Capture the cell that displays the provided text and extract its [x, y] central coordinate. 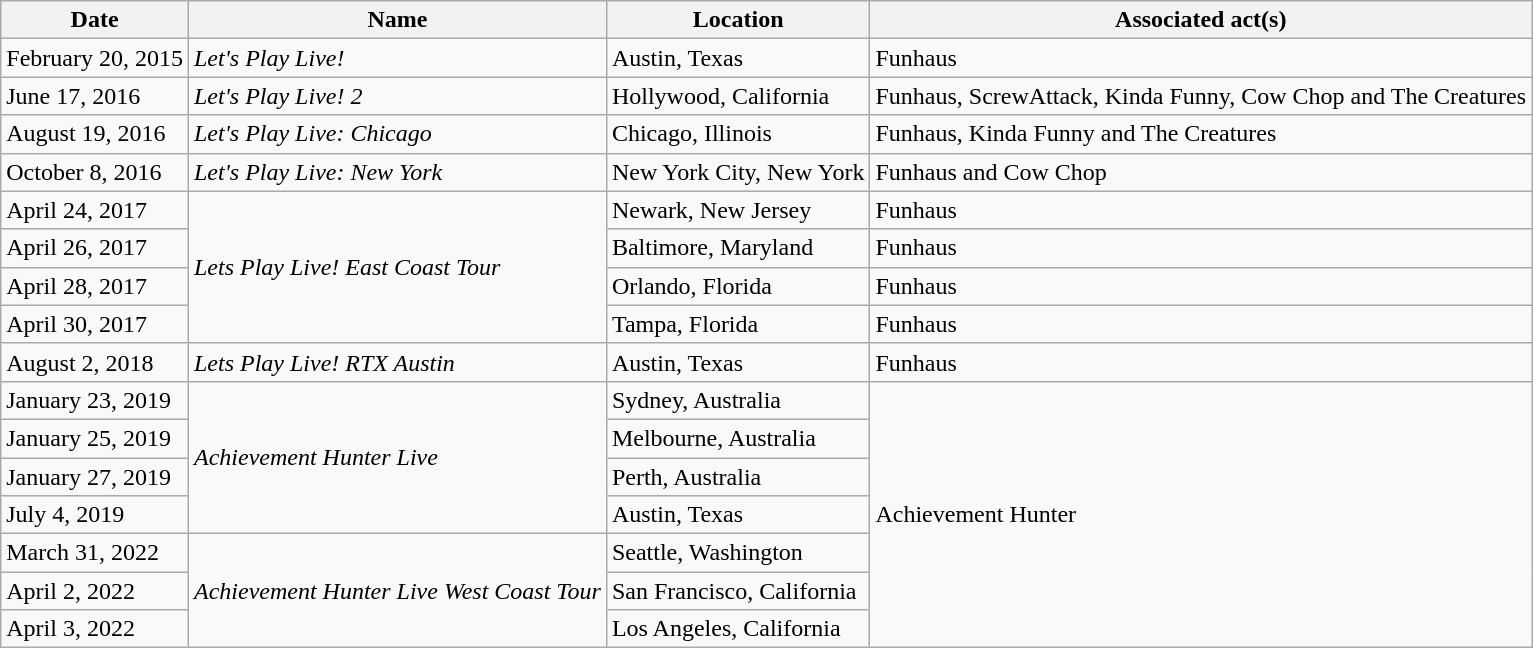
Hollywood, California [738, 96]
October 8, 2016 [95, 172]
March 31, 2022 [95, 553]
January 27, 2019 [95, 477]
Baltimore, Maryland [738, 248]
Funhaus, Kinda Funny and The Creatures [1201, 134]
Achievement Hunter Live West Coast Tour [397, 591]
Perth, Australia [738, 477]
Lets Play Live! RTX Austin [397, 362]
April 30, 2017 [95, 324]
Chicago, Illinois [738, 134]
Tampa, Florida [738, 324]
Date [95, 20]
August 2, 2018 [95, 362]
Let's Play Live: New York [397, 172]
Funhaus, ScrewAttack, Kinda Funny, Cow Chop and The Creatures [1201, 96]
Achievement Hunter [1201, 514]
Melbourne, Australia [738, 438]
Newark, New Jersey [738, 210]
January 25, 2019 [95, 438]
Achievement Hunter Live [397, 457]
February 20, 2015 [95, 58]
Name [397, 20]
January 23, 2019 [95, 400]
April 2, 2022 [95, 591]
Associated act(s) [1201, 20]
Los Angeles, California [738, 629]
Let's Play Live: Chicago [397, 134]
Let's Play Live! [397, 58]
Location [738, 20]
April 26, 2017 [95, 248]
San Francisco, California [738, 591]
April 28, 2017 [95, 286]
New York City, New York [738, 172]
Sydney, Australia [738, 400]
August 19, 2016 [95, 134]
Lets Play Live! East Coast Tour [397, 267]
June 17, 2016 [95, 96]
April 24, 2017 [95, 210]
Funhaus and Cow Chop [1201, 172]
Seattle, Washington [738, 553]
April 3, 2022 [95, 629]
July 4, 2019 [95, 515]
Orlando, Florida [738, 286]
Let's Play Live! 2 [397, 96]
